Detect which cell encompasses the target text, then output its [X, Y] center coordinate. 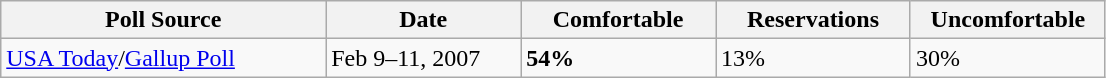
Feb 9–11, 2007 [424, 58]
Reservations [814, 20]
54% [618, 58]
Poll Source [164, 20]
USA Today/Gallup Poll [164, 58]
Comfortable [618, 20]
Uncomfortable [1008, 20]
Date [424, 20]
30% [1008, 58]
13% [814, 58]
